Return [X, Y] of the center of cell containing provided text 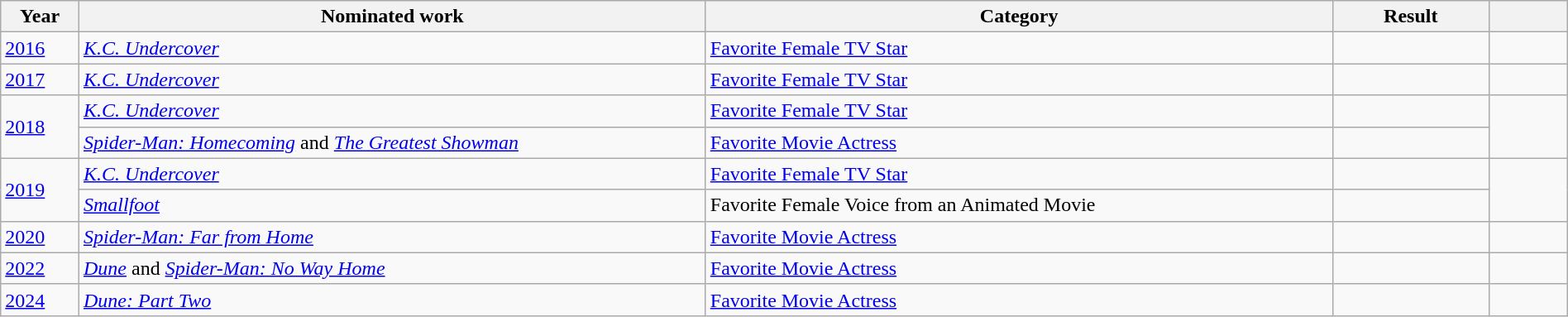
2018 [40, 127]
Spider-Man: Homecoming and The Greatest Showman [392, 142]
Dune and Spider-Man: No Way Home [392, 268]
2019 [40, 190]
Nominated work [392, 17]
2024 [40, 300]
2016 [40, 48]
2017 [40, 79]
2020 [40, 237]
Favorite Female Voice from an Animated Movie [1019, 205]
Spider-Man: Far from Home [392, 237]
Result [1411, 17]
Category [1019, 17]
2022 [40, 268]
Year [40, 17]
Dune: Part Two [392, 300]
Smallfoot [392, 205]
